Determine the (x, y) coordinate at the center of the cell enclosing the given text.  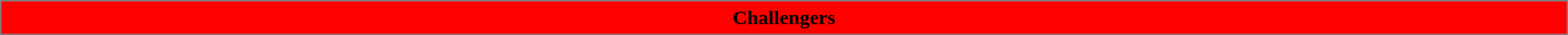
Challengers (784, 17)
